Provide the [x, y] coordinate of the cell's center where the given text is located.  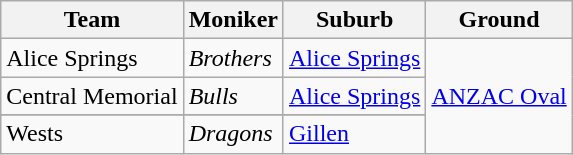
Brothers [233, 58]
Team [92, 20]
Suburb [354, 20]
ANZAC Oval [499, 96]
Central Memorial [92, 96]
Bulls [233, 96]
Ground [499, 20]
Wests [92, 134]
Gillen [354, 134]
Moniker [233, 20]
Dragons [233, 134]
